For the text-containing cell, return its midpoint in [X, Y] coordinate format. 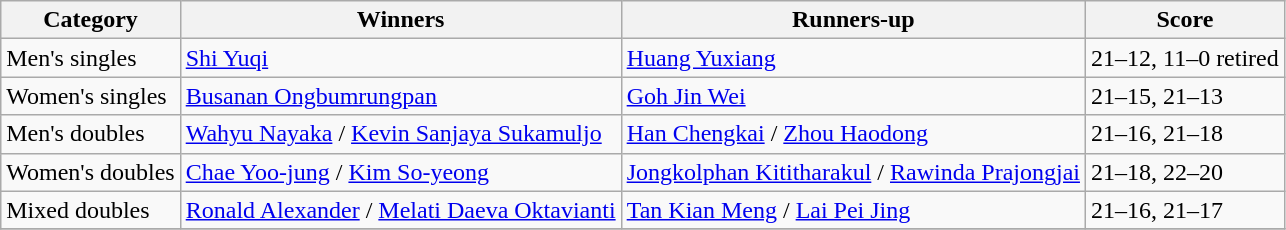
Runners-up [853, 20]
21–16, 21–18 [1184, 134]
Busanan Ongbumrungpan [400, 96]
Women's doubles [90, 172]
Huang Yuxiang [853, 58]
Men's doubles [90, 134]
Winners [400, 20]
Mixed doubles [90, 210]
Han Chengkai / Zhou Haodong [853, 134]
Tan Kian Meng / Lai Pei Jing [853, 210]
21–18, 22–20 [1184, 172]
21–12, 11–0 retired [1184, 58]
Score [1184, 20]
Shi Yuqi [400, 58]
Category [90, 20]
Wahyu Nayaka / Kevin Sanjaya Sukamuljo [400, 134]
Women's singles [90, 96]
Men's singles [90, 58]
Goh Jin Wei [853, 96]
Jongkolphan Kititharakul / Rawinda Prajongjai [853, 172]
Chae Yoo-jung / Kim So-yeong [400, 172]
21–15, 21–13 [1184, 96]
Ronald Alexander / Melati Daeva Oktavianti [400, 210]
21–16, 21–17 [1184, 210]
